Identify which cell holds the provided text, then report its [x, y] central coordinate. 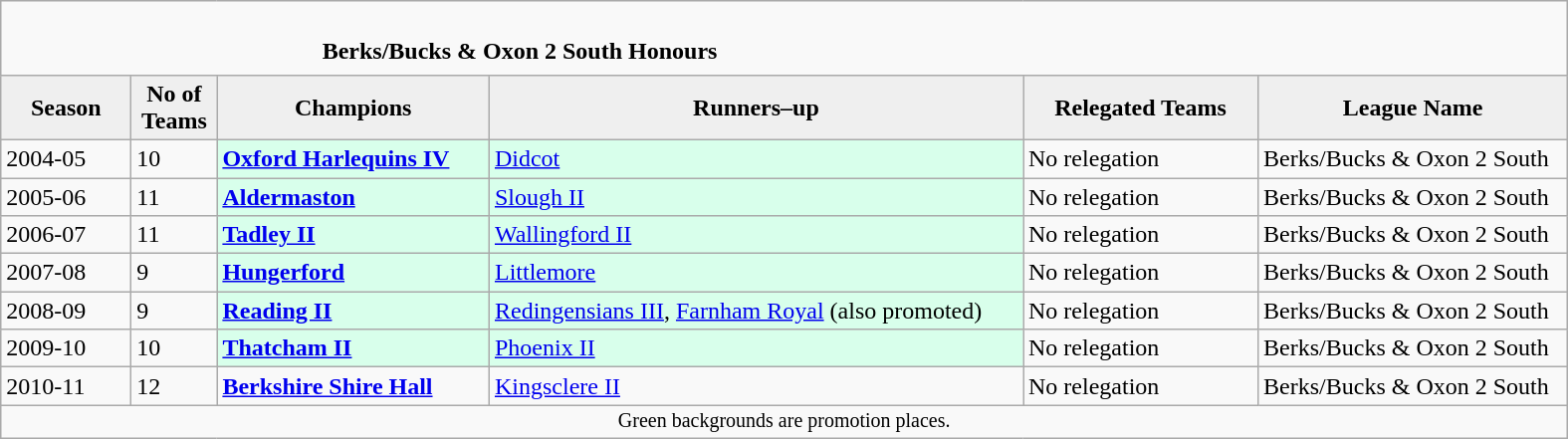
Green backgrounds are promotion places. [784, 422]
Champions [353, 108]
Thatcham II [353, 348]
Phoenix II [756, 348]
Berkshire Shire Hall [353, 386]
Tadley II [353, 235]
Kingsclere II [756, 386]
No of Teams [174, 108]
2004-05 [66, 158]
Slough II [756, 196]
Runners–up [756, 108]
Relegated Teams [1141, 108]
Redingensians III, Farnham Royal (also promoted) [756, 311]
2008-09 [66, 311]
Reading II [353, 311]
12 [174, 386]
Season [66, 108]
2006-07 [66, 235]
League Name [1414, 108]
2007-08 [66, 273]
Littlemore [756, 273]
Oxford Harlequins IV [353, 158]
2009-10 [66, 348]
2005-06 [66, 196]
Aldermaston [353, 196]
Wallingford II [756, 235]
Hungerford [353, 273]
2010-11 [66, 386]
Didcot [756, 158]
